Extract the [x, y] coordinate from the center of the cell holding the provided text.  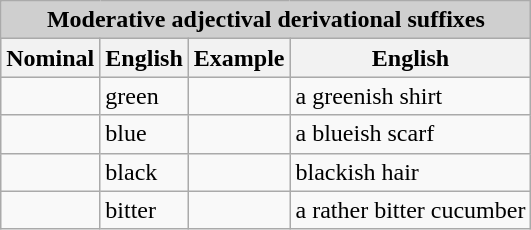
Moderative adjectival derivational suffixes [266, 20]
Example [239, 58]
black [144, 172]
a blueish scarf [410, 134]
blackish hair [410, 172]
a rather bitter cucumber [410, 210]
Nominal [50, 58]
green [144, 96]
a greenish shirt [410, 96]
bitter [144, 210]
blue [144, 134]
